For the text-containing cell, return its midpoint in [X, Y] coordinate format. 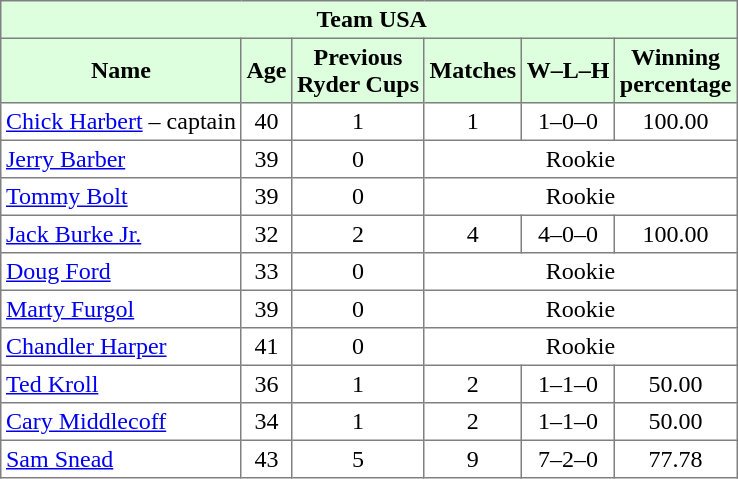
Matches [472, 70]
Chick Harbert – captain [121, 122]
Age [266, 70]
Jerry Barber [121, 159]
Team USA [369, 20]
Marty Furgol [121, 309]
W–L–H [568, 70]
5 [358, 459]
43 [266, 459]
Sam Snead [121, 459]
PreviousRyder Cups [358, 70]
Name [121, 70]
41 [266, 347]
33 [266, 272]
Jack Burke Jr. [121, 234]
7–2–0 [568, 459]
Chandler Harper [121, 347]
40 [266, 122]
77.78 [676, 459]
4 [472, 234]
36 [266, 384]
32 [266, 234]
Doug Ford [121, 272]
Ted Kroll [121, 384]
Cary Middlecoff [121, 422]
4–0–0 [568, 234]
Tommy Bolt [121, 197]
34 [266, 422]
9 [472, 459]
Winningpercentage [676, 70]
1–0–0 [568, 122]
